Scan for the cell matching the given text and deliver its [X, Y] coordinate at center. 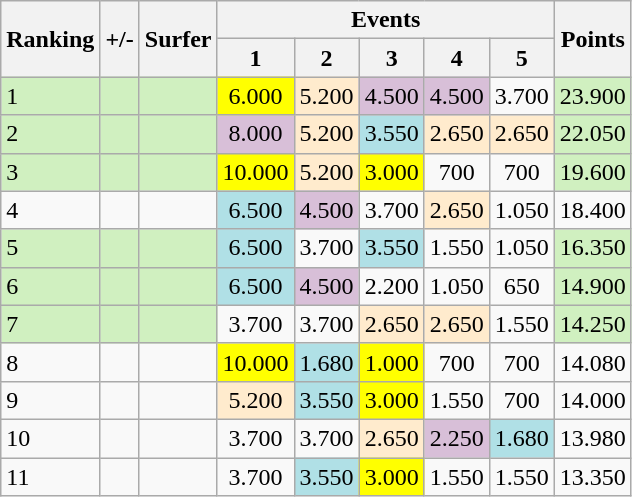
18.400 [592, 210]
14.080 [592, 362]
6.000 [256, 96]
19.600 [592, 172]
6 [50, 286]
Ranking [50, 39]
10 [50, 438]
11 [50, 477]
9 [50, 400]
16.350 [592, 248]
13.980 [592, 438]
Points [592, 39]
8.000 [256, 134]
1.000 [392, 362]
+/- [120, 39]
8 [50, 362]
14.250 [592, 324]
2.250 [456, 438]
13.350 [592, 477]
2.200 [392, 286]
7 [50, 324]
Surfer [178, 39]
23.900 [592, 96]
650 [522, 286]
Events [386, 20]
22.050 [592, 134]
14.000 [592, 400]
14.900 [592, 286]
